From the cell containing the given text, extract its center point as (x, y) coordinate. 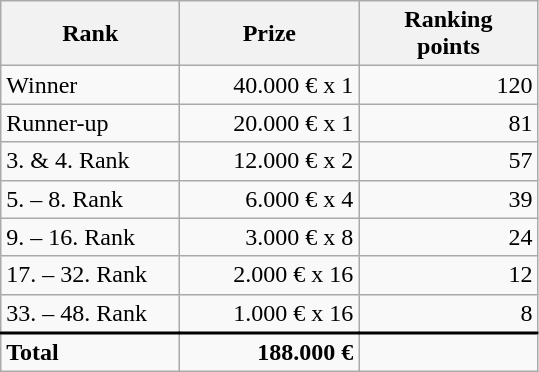
24 (448, 237)
8 (448, 314)
12.000 € x 2 (270, 161)
120 (448, 85)
6.000 € x 4 (270, 199)
Total (90, 352)
3.000 € x 8 (270, 237)
2.000 € x 16 (270, 275)
57 (448, 161)
Rank (90, 34)
20.000 € x 1 (270, 123)
12 (448, 275)
188.000 € (270, 352)
5. – 8. Rank (90, 199)
17. – 32. Rank (90, 275)
1.000 € x 16 (270, 314)
39 (448, 199)
9. – 16. Rank (90, 237)
81 (448, 123)
Winner (90, 85)
Ranking points (448, 34)
3. & 4. Rank (90, 161)
Runner-up (90, 123)
40.000 € x 1 (270, 85)
Prize (270, 34)
33. – 48. Rank (90, 314)
